Search for the cell housing the specified text and yield its (x, y) center coordinate. 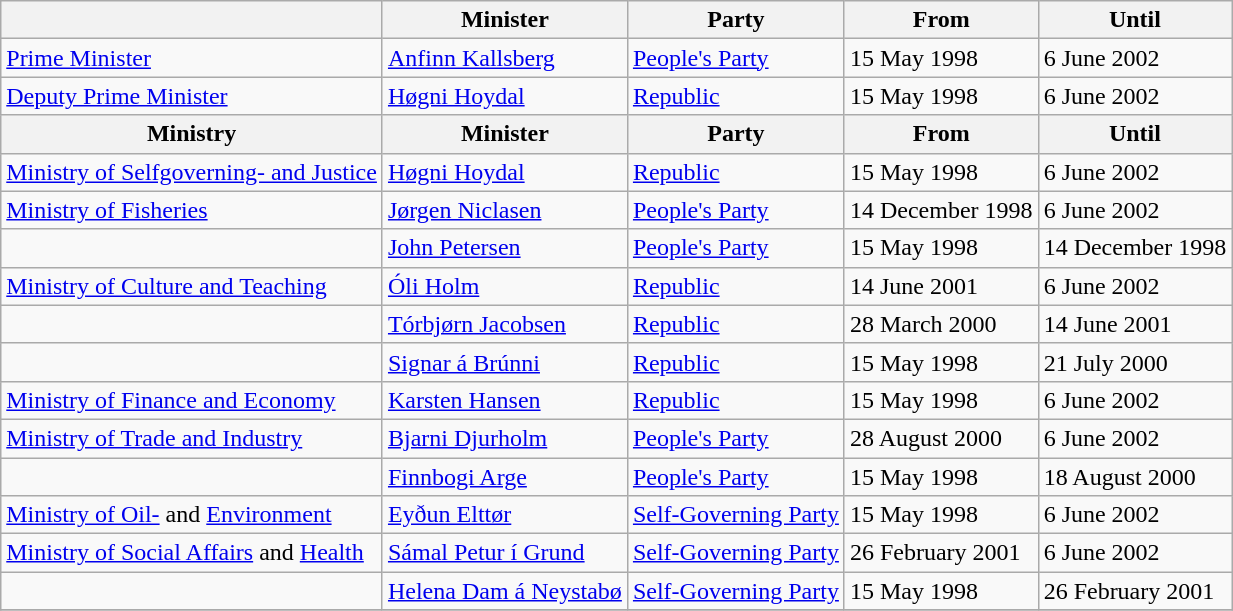
Ministry of Trade and Industry (192, 438)
Ministry of Oil- and Environment (192, 515)
Jørgen Niclasen (504, 210)
John Petersen (504, 248)
Bjarni Djurholm (504, 438)
Ministry of Finance and Economy (192, 400)
Ministry of Fisheries (192, 210)
Ministry of Social Affairs and Health (192, 553)
Deputy Prime Minister (192, 96)
28 March 2000 (941, 324)
Sámal Petur í Grund (504, 553)
Ministry of Culture and Teaching (192, 286)
Prime Minister (192, 58)
28 August 2000 (941, 438)
Signar á Brúnni (504, 362)
Eyðun Elttør (504, 515)
21 July 2000 (1135, 362)
Tórbjørn Jacobsen (504, 324)
Ministry of Selfgoverning- and Justice (192, 172)
Finnbogi Arge (504, 477)
Ministry (192, 134)
Anfinn Kallsberg (504, 58)
Karsten Hansen (504, 400)
18 August 2000 (1135, 477)
Helena Dam á Neystabø (504, 591)
Óli Holm (504, 286)
